Determine the [X, Y] coordinate at the center of the cell enclosing the given text.  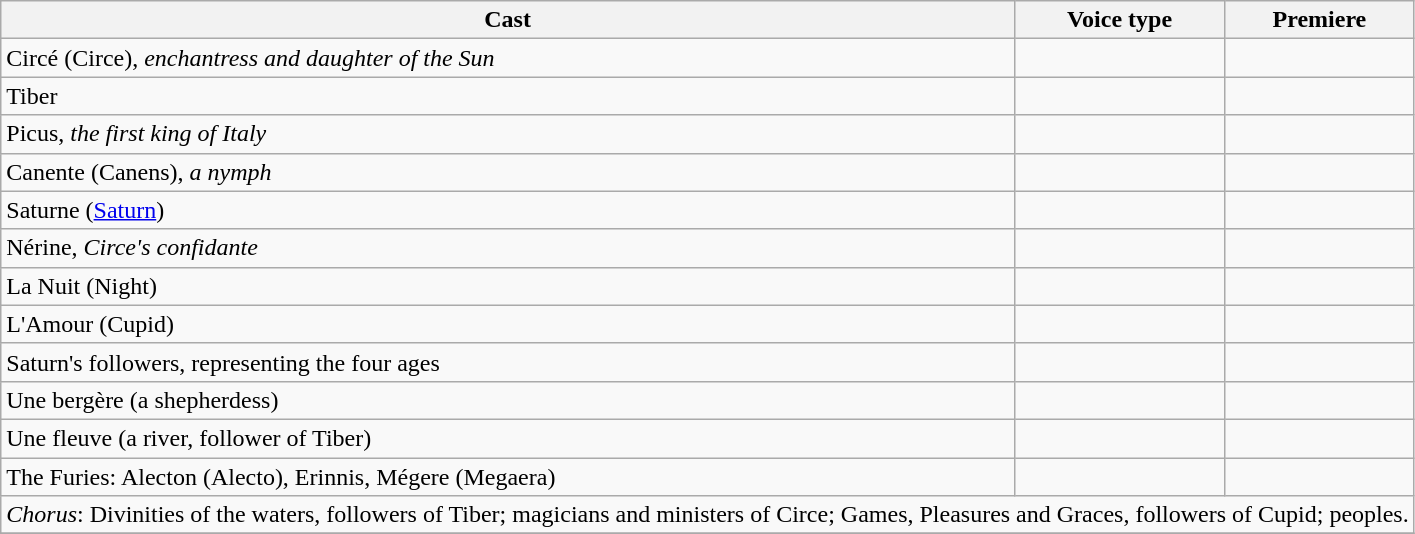
Cast [508, 20]
Voice type [1119, 20]
Une fleuve (a river, follower of Tiber) [508, 438]
The Furies: Alecton (Alecto), Erinnis, Mégere (Megaera) [508, 477]
Tiber [508, 96]
Picus, the first king of Italy [508, 134]
Une bergère (a shepherdess) [508, 400]
Circé (Circe), enchantress and daughter of the Sun [508, 58]
Nérine, Circe's confidante [508, 248]
Saturn's followers, representing the four ages [508, 362]
Chorus: Divinities of the waters, followers of Tiber; magicians and ministers of Circe; Games, Pleasures and Graces, followers of Cupid; peoples. [708, 515]
Canente (Canens), a nymph [508, 172]
Premiere [1320, 20]
La Nuit (Night) [508, 286]
L'Amour (Cupid) [508, 324]
Saturne (Saturn) [508, 210]
